Output the [x, y] coordinate of the center of the cell containing the given text.  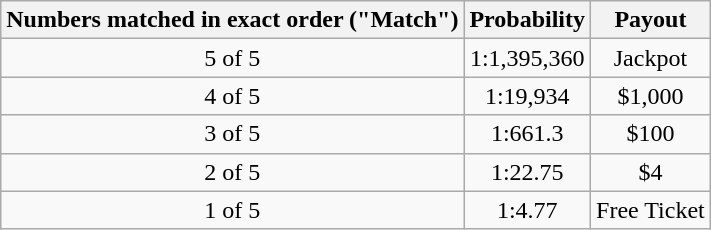
2 of 5 [232, 172]
Probability [528, 20]
$1,000 [651, 96]
Jackpot [651, 58]
1:661.3 [528, 134]
Free Ticket [651, 210]
1:19,934 [528, 96]
1 of 5 [232, 210]
4 of 5 [232, 96]
1:4.77 [528, 210]
Numbers matched in exact order ("Match") [232, 20]
3 of 5 [232, 134]
$100 [651, 134]
$4 [651, 172]
5 of 5 [232, 58]
1:22.75 [528, 172]
Payout [651, 20]
1:1,395,360 [528, 58]
